Extract the [X, Y] coordinate from the center of the cell holding the provided text.  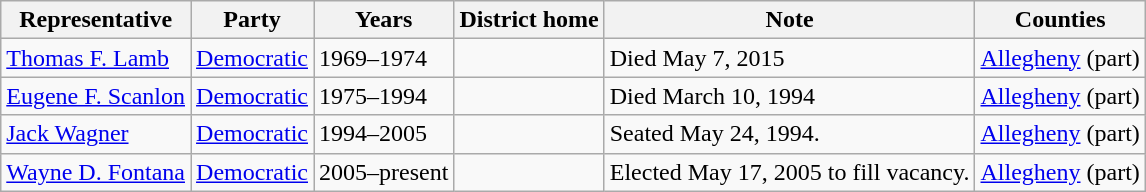
Wayne D. Fontana [96, 172]
Elected May 17, 2005 to fill vacancy. [790, 172]
1994–2005 [384, 134]
Thomas F. Lamb [96, 58]
2005–present [384, 172]
Party [252, 20]
Years [384, 20]
Representative [96, 20]
Died May 7, 2015 [790, 58]
1969–1974 [384, 58]
District home [529, 20]
Jack Wagner [96, 134]
Note [790, 20]
Seated May 24, 1994. [790, 134]
Died March 10, 1994 [790, 96]
Eugene F. Scanlon [96, 96]
1975–1994 [384, 96]
Counties [1060, 20]
